Capture the cell that displays the provided text and extract its (x, y) central coordinate. 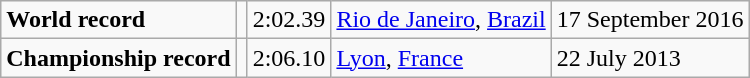
2:02.39 (289, 20)
2:06.10 (289, 58)
Lyon, France (441, 58)
Rio de Janeiro, Brazil (441, 20)
22 July 2013 (650, 58)
Championship record (118, 58)
17 September 2016 (650, 20)
World record (118, 20)
